From the cell containing the given text, extract its center point as [x, y] coordinate. 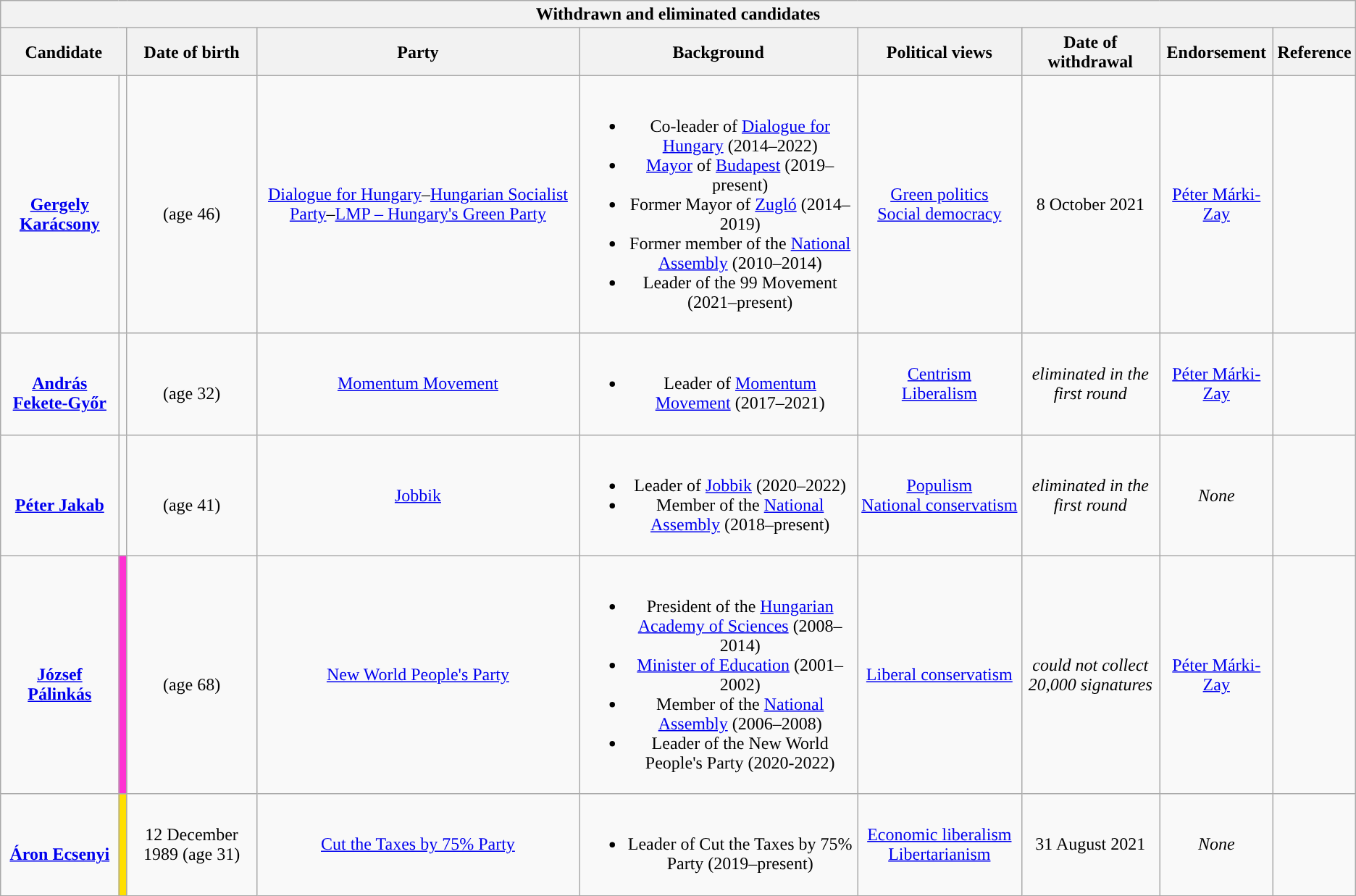
Party [418, 52]
CentrismLiberalism [939, 384]
Cut the Taxes by 75% Party [418, 845]
31 August 2021 [1091, 845]
could not collect20,000 signatures [1091, 675]
(age 32) [191, 384]
Candidate [64, 52]
Date of birth [191, 52]
Green politicsSocial democracy [939, 204]
Political views [939, 52]
Momentum Movement [418, 384]
Leader of Jobbik (2020–2022)Member of the National Assembly (2018–present) [719, 495]
(age 41) [191, 495]
Liberal conservatism [939, 675]
12 December 1989 (age 31) [191, 845]
Leader of Momentum Movement (2017–2021) [719, 384]
Gergely Karácsony [59, 204]
PopulismNational conservatism [939, 495]
(age 68) [191, 675]
Péter Jakab [59, 495]
Background [719, 52]
Áron Ecsenyi [59, 845]
(age 46) [191, 204]
Economic liberalismLibertarianism [939, 845]
József Pálinkás [59, 675]
Leader of Cut the Taxes by 75% Party (2019–present) [719, 845]
Endorsement [1217, 52]
Reference [1314, 52]
András Fekete-Győr [59, 384]
Dialogue for Hungary–Hungarian Socialist Party–LMP – Hungary's Green Party [418, 204]
New World People's Party [418, 675]
Jobbik [418, 495]
Withdrawn and eliminated candidates [678, 14]
8 October 2021 [1091, 204]
Date of withdrawal [1091, 52]
